Return the [x, y] coordinate for the center point of the cell that contains the specified text.  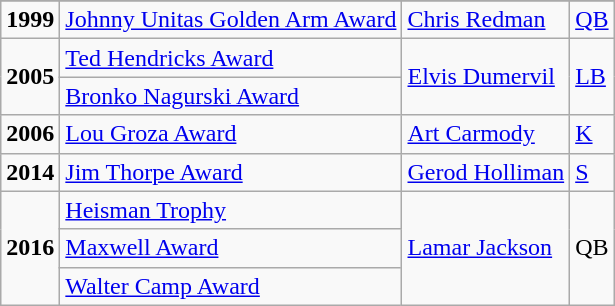
2014 [30, 172]
Maxwell Award [231, 248]
1999 [30, 20]
Johnny Unitas Golden Arm Award [231, 20]
K [592, 134]
Jim Thorpe Award [231, 172]
Art Carmody [486, 134]
Lou Groza Award [231, 134]
Heisman Trophy [231, 210]
LB [592, 77]
2005 [30, 77]
2006 [30, 134]
S [592, 172]
Elvis Dumervil [486, 77]
Ted Hendricks Award [231, 58]
Walter Camp Award [231, 286]
Chris Redman [486, 20]
Gerod Holliman [486, 172]
2016 [30, 248]
Bronko Nagurski Award [231, 96]
Lamar Jackson [486, 248]
